Locate the cell with the specified text and output its (x, y) center coordinate. 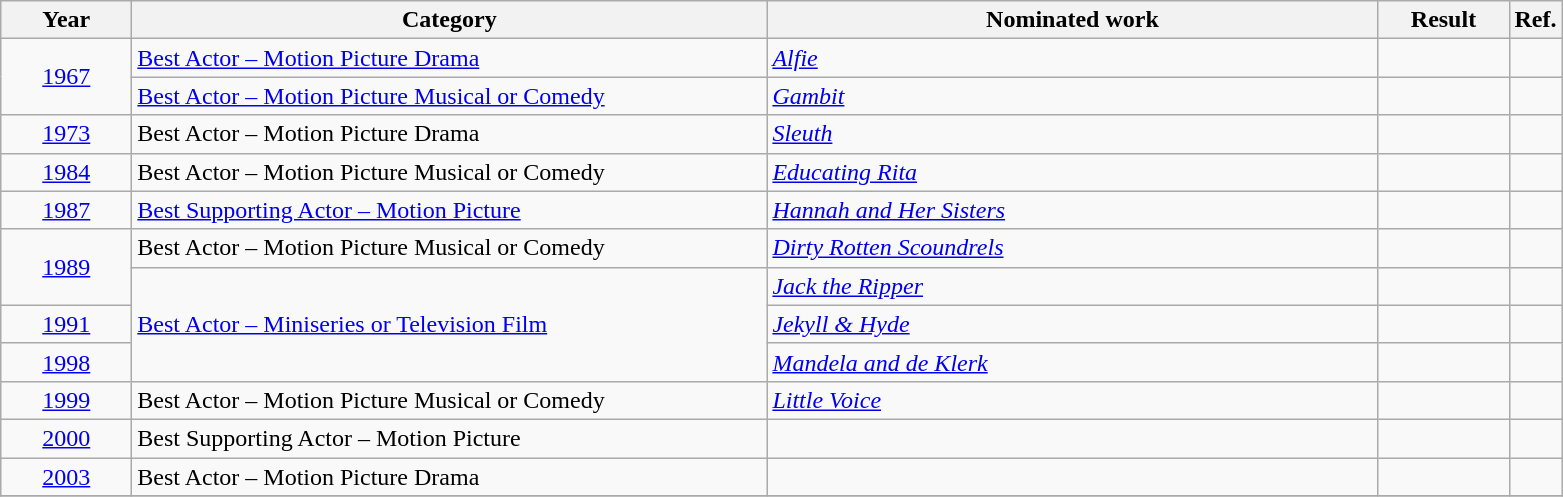
Alfie (1072, 58)
Sleuth (1072, 134)
1967 (66, 77)
Nominated work (1072, 20)
1999 (66, 400)
1973 (66, 134)
Jekyll & Hyde (1072, 324)
2000 (66, 438)
Dirty Rotten Scoundrels (1072, 248)
Best Actor – Miniseries or Television Film (450, 324)
Educating Rita (1072, 172)
2003 (66, 477)
Mandela and de Klerk (1072, 362)
Little Voice (1072, 400)
Jack the Ripper (1072, 286)
1984 (66, 172)
Hannah and Her Sisters (1072, 210)
1991 (66, 324)
1987 (66, 210)
1989 (66, 267)
Category (450, 20)
Year (66, 20)
Gambit (1072, 96)
1998 (66, 362)
Result (1444, 20)
Ref. (1536, 20)
